Locate the cell with the specified text and output its [X, Y] center coordinate. 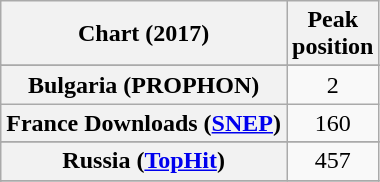
Bulgaria (PROPHON) [144, 85]
2 [332, 85]
France Downloads (SNEP) [144, 123]
160 [332, 123]
Peakposition [332, 34]
Chart (2017) [144, 34]
Russia (TopHit) [144, 161]
457 [332, 161]
